Return the [x, y] coordinate for the center point of the cell that contains the specified text.  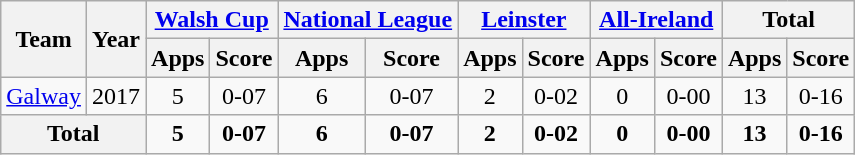
2017 [116, 96]
All-Ireland [656, 20]
Walsh Cup [212, 20]
Year [116, 39]
Galway [44, 96]
Leinster [524, 20]
Team [44, 39]
National League [368, 20]
